Return [X, Y] of the center of cell containing provided text 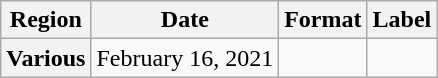
Region [46, 20]
Date [185, 20]
Format [323, 20]
Various [46, 58]
Label [402, 20]
February 16, 2021 [185, 58]
